Pinpoint the cell where the given text exists, returning its [x, y] midpoint coordinate. 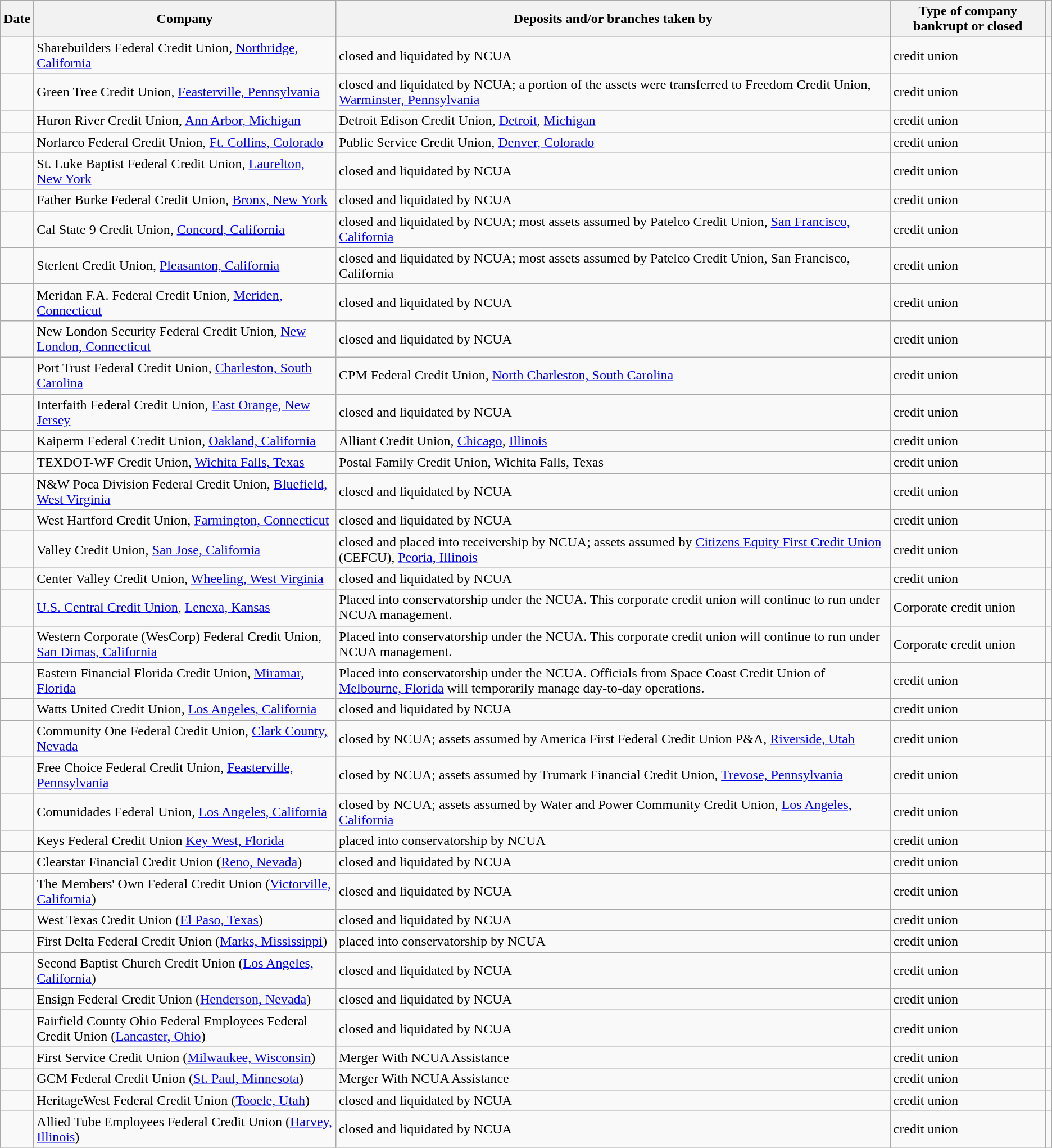
Meridan F.A. Federal Credit Union, Meriden, Connecticut [185, 302]
Allied Tube Employees Federal Credit Union (Harvey, Illinois) [185, 1129]
CPM Federal Credit Union, North Charleston, South Carolina [613, 376]
Postal Family Credit Union, Wichita Falls, Texas [613, 463]
Deposits and/or branches taken by [613, 19]
Huron River Credit Union, Ann Arbor, Michigan [185, 121]
Community One Federal Credit Union, Clark County, Nevada [185, 739]
GCM Federal Credit Union (St. Paul, Minnesota) [185, 1079]
Kaiperm Federal Credit Union, Oakland, California [185, 441]
Green Tree Credit Union, Feasterville, Pennsylvania [185, 92]
Watts United Credit Union, Los Angeles, California [185, 709]
The Members' Own Federal Credit Union (Victorville, California) [185, 891]
New London Security Federal Credit Union, New London, Connecticut [185, 338]
Western Corporate (WesCorp) Federal Credit Union, San Dimas, California [185, 644]
Interfaith Federal Credit Union, East Orange, New Jersey [185, 412]
Public Service Credit Union, Denver, Colorado [613, 142]
West Hartford Credit Union, Farmington, Connecticut [185, 521]
closed and placed into receivership by NCUA; assets assumed by Citizens Equity First Credit Union (CEFCU), Peoria, Illinois [613, 550]
Ensign Federal Credit Union (Henderson, Nevada) [185, 1000]
Sterlent Credit Union, Pleasanton, California [185, 265]
Norlarco Federal Credit Union, Ft. Collins, Colorado [185, 142]
First Delta Federal Credit Union (Marks, Mississippi) [185, 942]
Detroit Edison Credit Union, Detroit, Michigan [613, 121]
Date [17, 19]
West Texas Credit Union (El Paso, Texas) [185, 920]
closed and liquidated by NCUA; a portion of the assets were transferred to Freedom Credit Union, Warminster, Pennsylvania [613, 92]
closed by NCUA; assets assumed by America First Federal Credit Union P&A, Riverside, Utah [613, 739]
St. Luke Baptist Federal Credit Union, Laurelton, New York [185, 171]
closed by NCUA; assets assumed by Water and Power Community Credit Union, Los Angeles, California [613, 812]
Type of company bankrupt or closed [968, 19]
Clearstar Financial Credit Union (Reno, Nevada) [185, 862]
HeritageWest Federal Credit Union (Tooele, Utah) [185, 1100]
Comunidades Federal Union, Los Angeles, California [185, 812]
Eastern Financial Florida Credit Union, Miramar, Florida [185, 680]
Valley Credit Union, San Jose, California [185, 550]
Second Baptist Church Credit Union (Los Angeles, California) [185, 970]
Sharebuilders Federal Credit Union, Northridge, California [185, 55]
Keys Federal Credit Union Key West, Florida [185, 840]
Fairfield County Ohio Federal Employees Federal Credit Union (Lancaster, Ohio) [185, 1029]
Cal State 9 Credit Union, Concord, California [185, 229]
Company [185, 19]
Alliant Credit Union, Chicago, Illinois [613, 441]
First Service Credit Union (Milwaukee, Wisconsin) [185, 1057]
TEXDOT-WF Credit Union, Wichita Falls, Texas [185, 463]
U.S. Central Credit Union, Lenexa, Kansas [185, 607]
Father Burke Federal Credit Union, Bronx, New York [185, 200]
closed by NCUA; assets assumed by Trumark Financial Credit Union, Trevose, Pennsylvania [613, 775]
Free Choice Federal Credit Union, Feasterville, Pennsylvania [185, 775]
N&W Poca Division Federal Credit Union, Bluefield, West Virginia [185, 491]
Port Trust Federal Credit Union, Charleston, South Carolina [185, 376]
Center Valley Credit Union, Wheeling, West Virginia [185, 578]
